Detect which cell encompasses the target text, then output its (x, y) center coordinate. 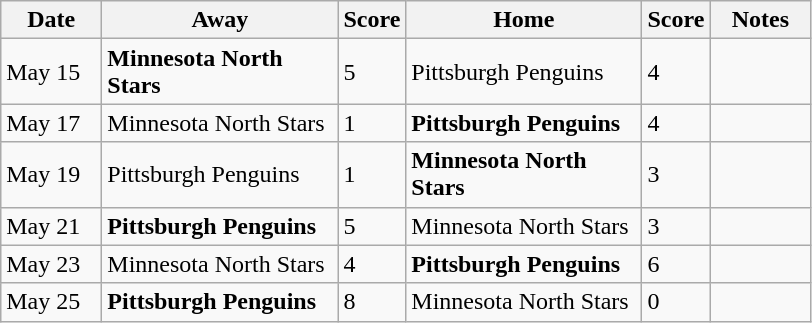
May 17 (52, 123)
0 (676, 302)
May 21 (52, 226)
Date (52, 20)
Away (220, 20)
8 (372, 302)
May 19 (52, 174)
May 23 (52, 264)
Home (524, 20)
6 (676, 264)
Notes (760, 20)
May 15 (52, 72)
May 25 (52, 302)
